Locate the cell with the specified text and output its [x, y] center coordinate. 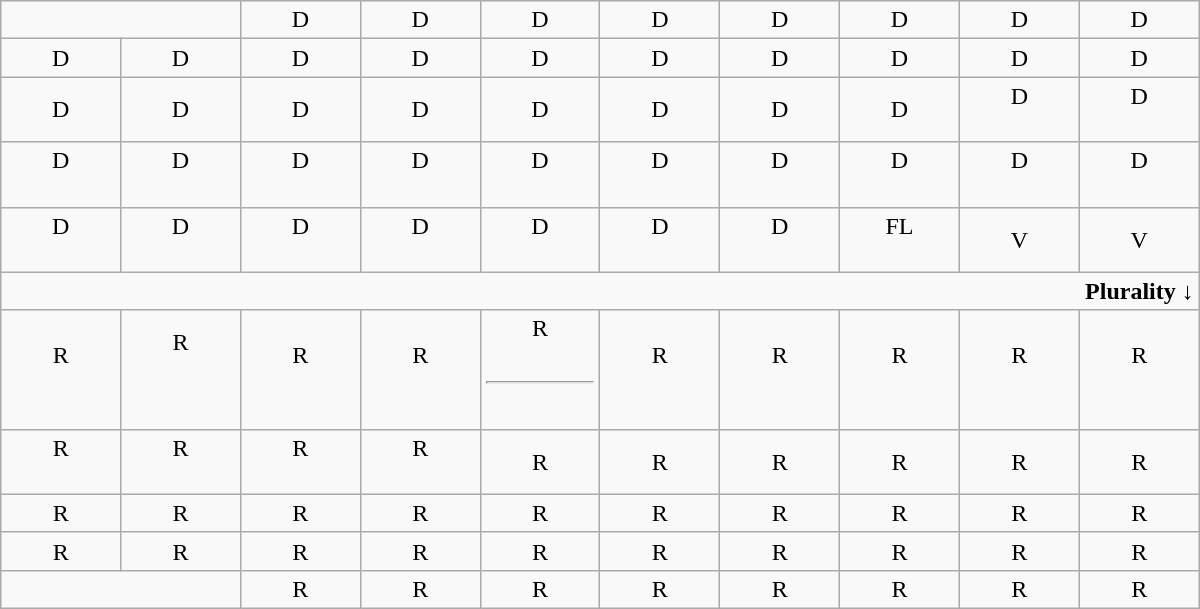
Plurality ↓ [600, 291]
FL [900, 240]
